Find where the given text appears and provide that cell's center as [x, y] coordinate. 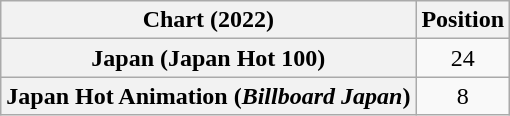
Japan Hot Animation (Billboard Japan) [208, 96]
24 [463, 58]
Position [463, 20]
Chart (2022) [208, 20]
8 [463, 96]
Japan (Japan Hot 100) [208, 58]
